Find where the given text appears and provide that cell's center as [X, Y] coordinate. 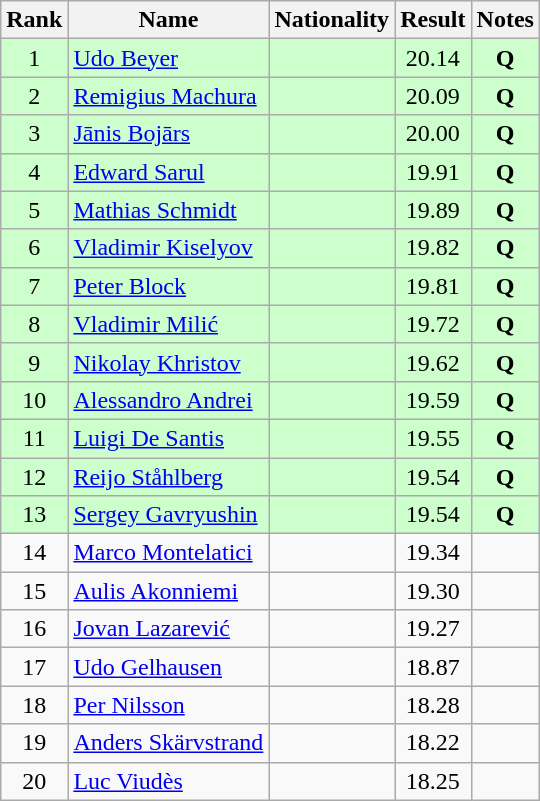
20.09 [433, 96]
6 [34, 248]
8 [34, 324]
Peter Block [168, 286]
9 [34, 362]
Udo Gelhausen [168, 667]
18.87 [433, 667]
18.22 [433, 743]
20.14 [433, 58]
12 [34, 477]
Udo Beyer [168, 58]
Anders Skärvstrand [168, 743]
Per Nilsson [168, 705]
19.81 [433, 286]
Luigi De Santis [168, 438]
Luc Viudès [168, 781]
Name [168, 20]
19 [34, 743]
18.28 [433, 705]
19.89 [433, 210]
18.25 [433, 781]
Nationality [332, 20]
Remigius Machura [168, 96]
10 [34, 400]
19.30 [433, 591]
Vladimir Milić [168, 324]
19.34 [433, 553]
Sergey Gavryushin [168, 515]
1 [34, 58]
2 [34, 96]
Alessandro Andrei [168, 400]
19.91 [433, 172]
Notes [505, 20]
17 [34, 667]
20.00 [433, 134]
19.59 [433, 400]
Jovan Lazarević [168, 629]
Rank [34, 20]
13 [34, 515]
Mathias Schmidt [168, 210]
19.27 [433, 629]
19.62 [433, 362]
19.55 [433, 438]
5 [34, 210]
Reijo Ståhlberg [168, 477]
20 [34, 781]
Vladimir Kiselyov [168, 248]
Nikolay Khristov [168, 362]
Edward Sarul [168, 172]
Aulis Akonniemi [168, 591]
19.72 [433, 324]
16 [34, 629]
Marco Montelatici [168, 553]
Jānis Bojārs [168, 134]
15 [34, 591]
3 [34, 134]
14 [34, 553]
Result [433, 20]
19.82 [433, 248]
18 [34, 705]
11 [34, 438]
4 [34, 172]
7 [34, 286]
